Scan for the cell matching the given text and deliver its (X, Y) coordinate at center. 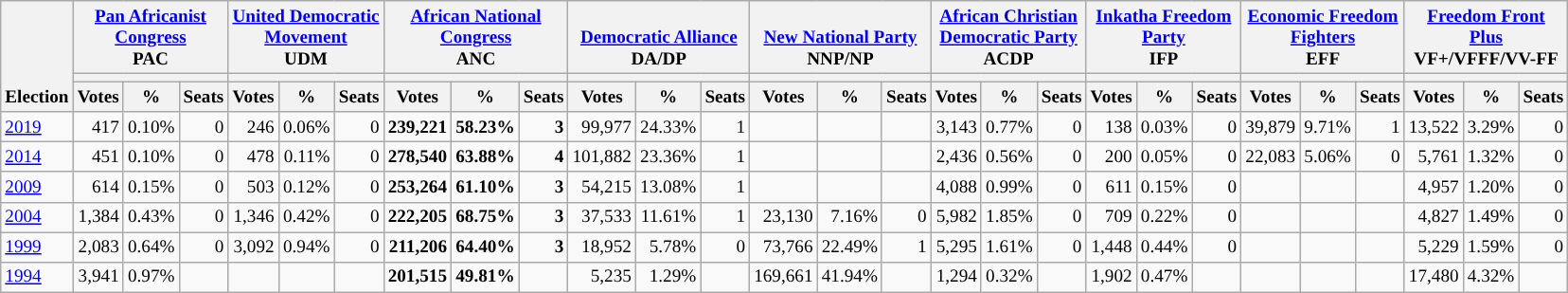
0.22% (1165, 217)
0.97% (151, 277)
22.49% (849, 247)
1,902 (1112, 277)
1,294 (956, 277)
0.03% (1165, 127)
Democratic AllianceDA/DP (659, 38)
222,205 (418, 217)
1.29% (668, 277)
0.77% (1009, 127)
61.10% (486, 187)
5.78% (668, 247)
1999 (37, 247)
138 (1112, 127)
0.05% (1165, 157)
0.11% (307, 157)
101,882 (602, 157)
3,941 (98, 277)
4,957 (1434, 187)
2,436 (956, 157)
0.42% (307, 217)
African NationalCongressANC (475, 38)
New National PartyNNP/NP (841, 38)
503 (254, 187)
278,540 (418, 157)
99,977 (602, 127)
0.43% (151, 217)
13.08% (668, 187)
Pan AfricanistCongressPAC (151, 38)
478 (254, 157)
5,235 (602, 277)
1,448 (1112, 247)
Election (37, 57)
200 (1112, 157)
1.59% (1490, 247)
64.40% (486, 247)
39,879 (1271, 127)
58.23% (486, 127)
253,264 (418, 187)
11.61% (668, 217)
1994 (37, 277)
0.44% (1165, 247)
Freedom FrontPlusVF+/VFFF/VV-FF (1486, 38)
41.94% (849, 277)
5.06% (1327, 157)
169,661 (784, 277)
23,130 (784, 217)
4,088 (956, 187)
611 (1112, 187)
709 (1112, 217)
68.75% (486, 217)
5,982 (956, 217)
4,827 (1434, 217)
1.20% (1490, 187)
5,229 (1434, 247)
54,215 (602, 187)
451 (98, 157)
49.81% (486, 277)
0.99% (1009, 187)
201,515 (418, 277)
Inkatha FreedomPartyIFP (1164, 38)
1.85% (1009, 217)
22,083 (1271, 157)
4 (543, 157)
0.12% (307, 187)
4.32% (1490, 277)
37,533 (602, 217)
0.47% (1165, 277)
7.16% (849, 217)
1.49% (1490, 217)
3,092 (254, 247)
2004 (37, 217)
2009 (37, 187)
0.06% (307, 127)
1.61% (1009, 247)
417 (98, 127)
24.33% (668, 127)
1.32% (1490, 157)
239,221 (418, 127)
5,761 (1434, 157)
17,480 (1434, 277)
African ChristianDemocratic PartyACDP (1008, 38)
1,384 (98, 217)
23.36% (668, 157)
211,206 (418, 247)
3.29% (1490, 127)
United DemocraticMovementUDM (306, 38)
0.64% (151, 247)
9.71% (1327, 127)
13,522 (1434, 127)
2019 (37, 127)
63.88% (486, 157)
73,766 (784, 247)
Economic FreedomFightersEFF (1323, 38)
18,952 (602, 247)
2014 (37, 157)
5,295 (956, 247)
2,083 (98, 247)
0.56% (1009, 157)
246 (254, 127)
3,143 (956, 127)
0.94% (307, 247)
1,346 (254, 217)
0.32% (1009, 277)
614 (98, 187)
